Provide the [x, y] coordinate of the cell's center where the given text is located.  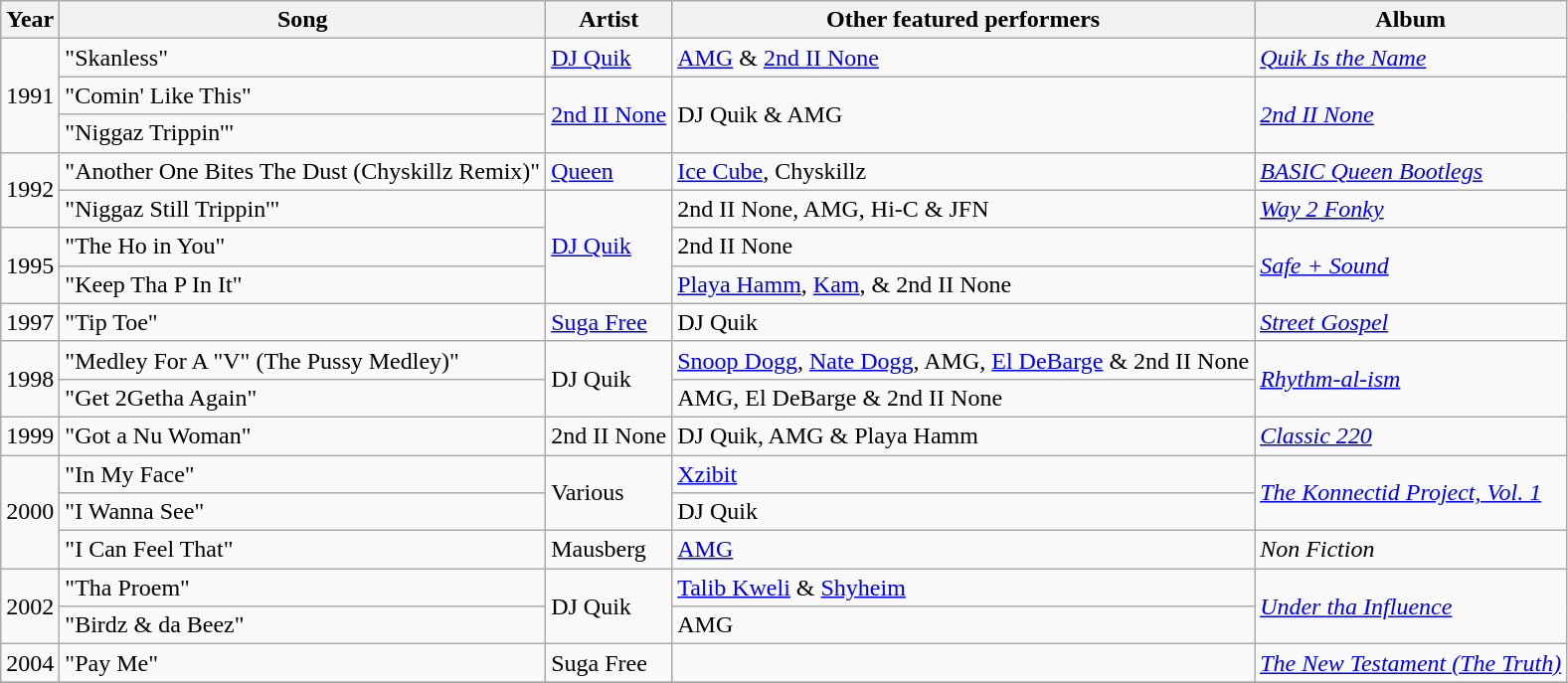
Under tha Influence [1411, 606]
Album [1411, 20]
1995 [30, 265]
Rhythm-al-ism [1411, 379]
Artist [609, 20]
Classic 220 [1411, 435]
1991 [30, 95]
"I Can Feel That" [302, 550]
2nd II None, AMG, Hi-C & JFN [963, 209]
"Tha Proem" [302, 588]
"Tip Toe" [302, 322]
AMG, El DeBarge & 2nd II None [963, 398]
Quik Is the Name [1411, 58]
"Pay Me" [302, 663]
Safe + Sound [1411, 265]
1997 [30, 322]
AMG & 2nd II None [963, 58]
"Another One Bites The Dust (Chyskillz Remix)" [302, 171]
"In My Face" [302, 474]
"The Ho in You" [302, 247]
"Niggaz Still Trippin'" [302, 209]
Various [609, 493]
Ice Cube, Chyskillz [963, 171]
2000 [30, 512]
Snoop Dogg, Nate Dogg, AMG, El DeBarge & 2nd II None [963, 360]
2004 [30, 663]
2002 [30, 606]
The Konnectid Project, Vol. 1 [1411, 493]
Talib Kweli & Shyheim [963, 588]
The New Testament (The Truth) [1411, 663]
DJ Quik & AMG [963, 114]
Song [302, 20]
1999 [30, 435]
"Keep Tha P In It" [302, 284]
"Birdz & da Beez" [302, 625]
"Comin' Like This" [302, 95]
"Get 2Getha Again" [302, 398]
Other featured performers [963, 20]
"Skanless" [302, 58]
"Niggaz Trippin'" [302, 133]
1998 [30, 379]
Non Fiction [1411, 550]
Queen [609, 171]
Mausberg [609, 550]
Playa Hamm, Kam, & 2nd II None [963, 284]
"Medley For A "V" (The Pussy Medley)" [302, 360]
Xzibit [963, 474]
"I Wanna See" [302, 512]
"Got a Nu Woman" [302, 435]
BASIC Queen Bootlegs [1411, 171]
Year [30, 20]
Street Gospel [1411, 322]
1992 [30, 190]
DJ Quik, AMG & Playa Hamm [963, 435]
Way 2 Fonky [1411, 209]
